Identify which cell holds the provided text, then report its [X, Y] central coordinate. 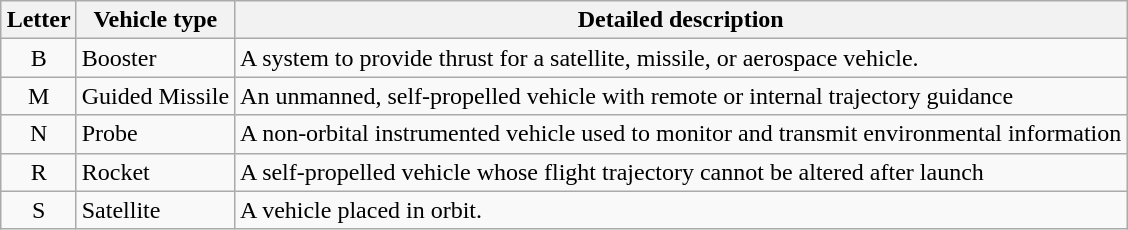
Booster [155, 58]
Vehicle type [155, 20]
A self-propelled vehicle whose flight trajectory cannot be altered after launch [681, 172]
M [38, 96]
Satellite [155, 210]
B [38, 58]
Detailed description [681, 20]
A vehicle placed in orbit. [681, 210]
An unmanned, self-propelled vehicle with remote or internal trajectory guidance [681, 96]
S [38, 210]
A system to provide thrust for a satellite, missile, or aerospace vehicle. [681, 58]
Probe [155, 134]
Rocket [155, 172]
R [38, 172]
Letter [38, 20]
Guided Missile [155, 96]
A non-orbital instrumented vehicle used to monitor and transmit environmental information [681, 134]
N [38, 134]
